Scan for the cell matching the given text and deliver its (X, Y) coordinate at center. 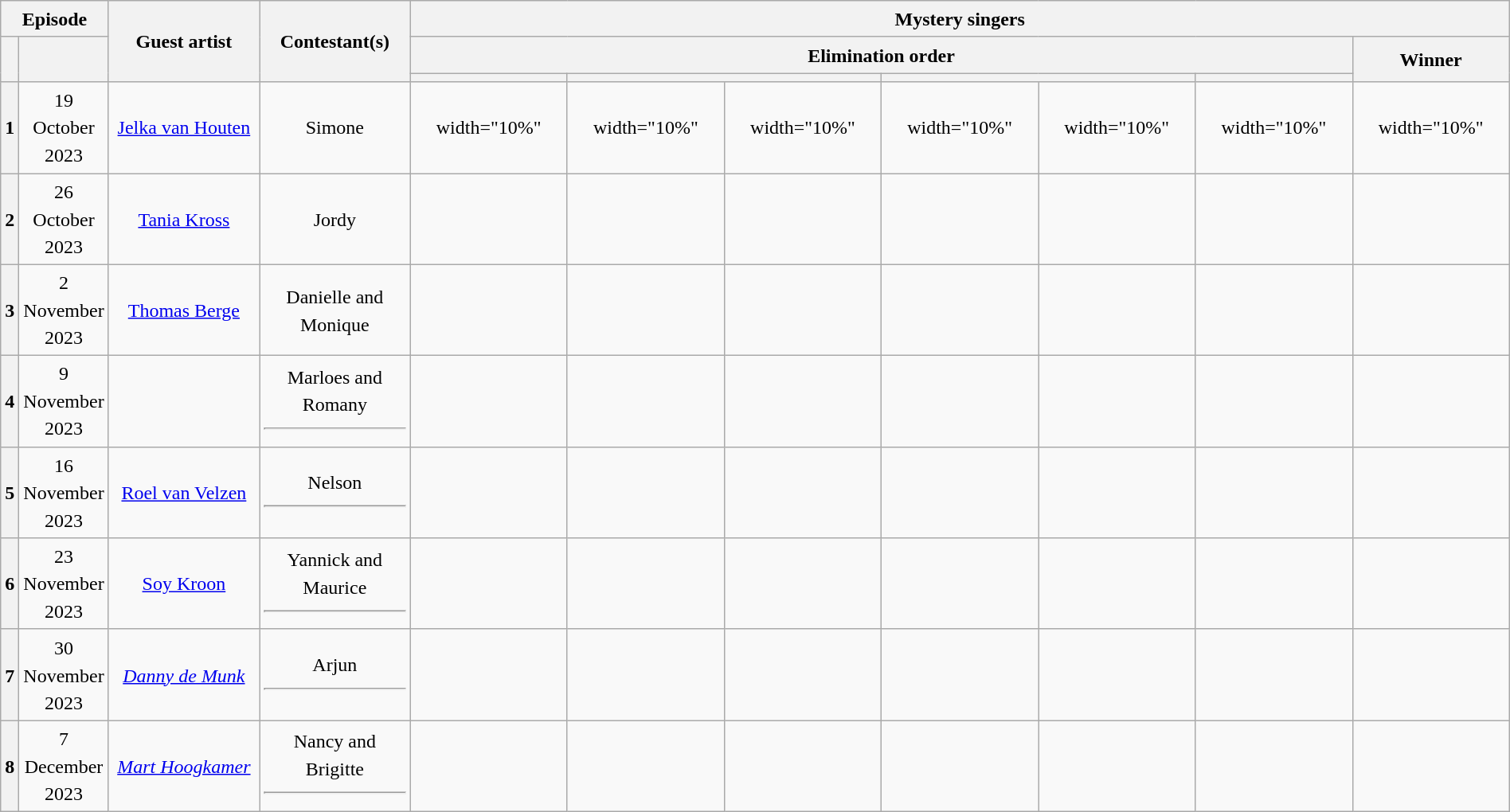
3 (10, 310)
Episode (54, 19)
16 November 2023 (64, 492)
Yannick and Maurice (334, 584)
30 November 2023 (64, 675)
Danny de Munk (183, 675)
Nancy and Brigitte (334, 766)
7 (10, 675)
Arjun (334, 675)
23 November 2023 (64, 584)
2 November 2023 (64, 310)
6 (10, 584)
8 (10, 766)
Mart Hoogkamer (183, 766)
Marloes and Romany (334, 401)
9 November 2023 (64, 401)
Jordy (334, 220)
Guest artist (183, 41)
Thomas Berge (183, 310)
Danielle and Monique (334, 310)
19 October 2023 (64, 127)
Roel van Velzen (183, 492)
Tania Kross (183, 220)
Simone (334, 127)
Mystery singers (960, 19)
7 December 2023 (64, 766)
Soy Kroon (183, 584)
4 (10, 401)
1 (10, 127)
Winner (1430, 59)
Elimination order (881, 55)
Nelson (334, 492)
2 (10, 220)
Jelka van Houten (183, 127)
5 (10, 492)
Contestant(s) (334, 41)
26 October 2023 (64, 220)
